Determine the [x, y] coordinate at the center of the cell enclosing the given text.  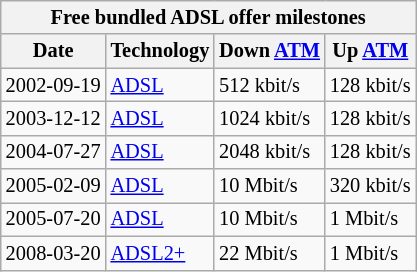
2005-07-20 [54, 219]
Technology [160, 51]
2008-03-20 [54, 253]
ADSL2+ [160, 253]
1024 kbit/s [270, 118]
Date [54, 51]
Free bundled ADSL offer milestones [208, 17]
512 kbit/s [270, 85]
Up ATM [370, 51]
2003-12-12 [54, 118]
Down ATM [270, 51]
2004-07-27 [54, 152]
320 kbit/s [370, 186]
2005-02-09 [54, 186]
2048 kbit/s [270, 152]
22 Mbit/s [270, 253]
2002-09-19 [54, 85]
